Return the [X, Y] coordinate for the center point of the cell that contains the specified text.  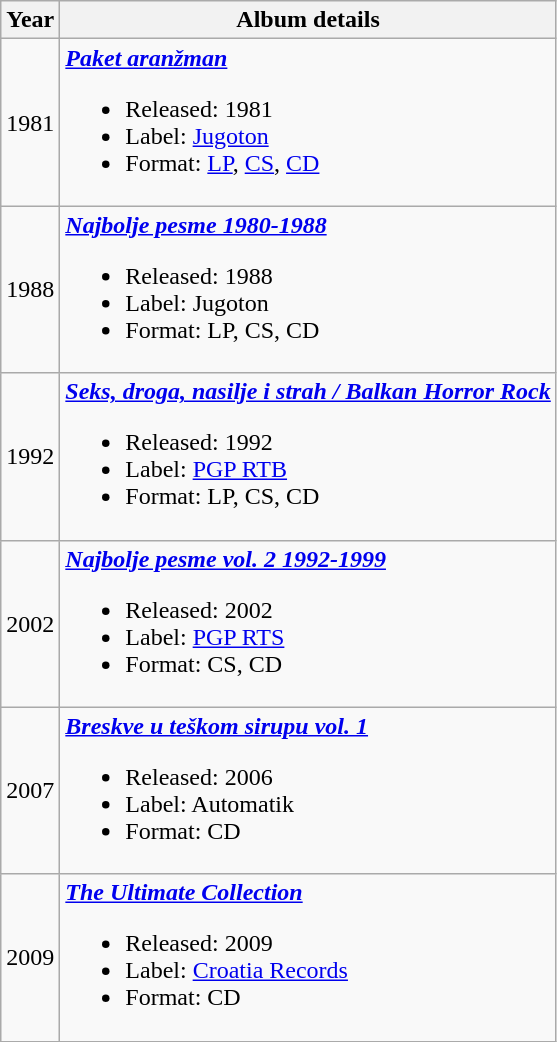
2009 [30, 958]
1992 [30, 456]
Najbolje pesme 1980-1988Released: 1988Label: JugotonFormat: LP, CS, CD [308, 290]
Year [30, 20]
Paket aranžmanReleased: 1981Label: JugotonFormat: LP, CS, CD [308, 122]
Breskve u teškom sirupu vol. 1Released: 2006Label: AutomatikFormat: CD [308, 790]
Najbolje pesme vol. 2 1992-1999Released: 2002Label: PGP RTSFormat: CS, CD [308, 624]
The Ultimate CollectionReleased: 2009Label: Croatia RecordsFormat: CD [308, 958]
2002 [30, 624]
Seks, droga, nasilje i strah / Balkan Horror RockReleased: 1992Label: PGP RTBFormat: LP, CS, CD [308, 456]
1981 [30, 122]
2007 [30, 790]
1988 [30, 290]
Album details [308, 20]
